Locate the cell with the specified text and output its (x, y) center coordinate. 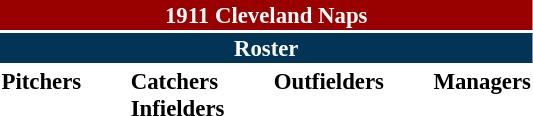
Roster (266, 48)
1911 Cleveland Naps (266, 15)
